From the cell containing the given text, extract its center point as [X, Y] coordinate. 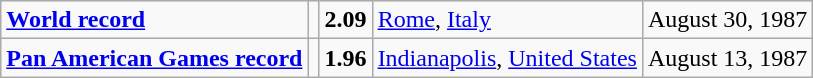
1.96 [346, 58]
Pan American Games record [154, 58]
August 13, 1987 [727, 58]
Indianapolis, United States [507, 58]
Rome, Italy [507, 20]
World record [154, 20]
August 30, 1987 [727, 20]
2.09 [346, 20]
